For the text-containing cell, return its midpoint in [X, Y] coordinate format. 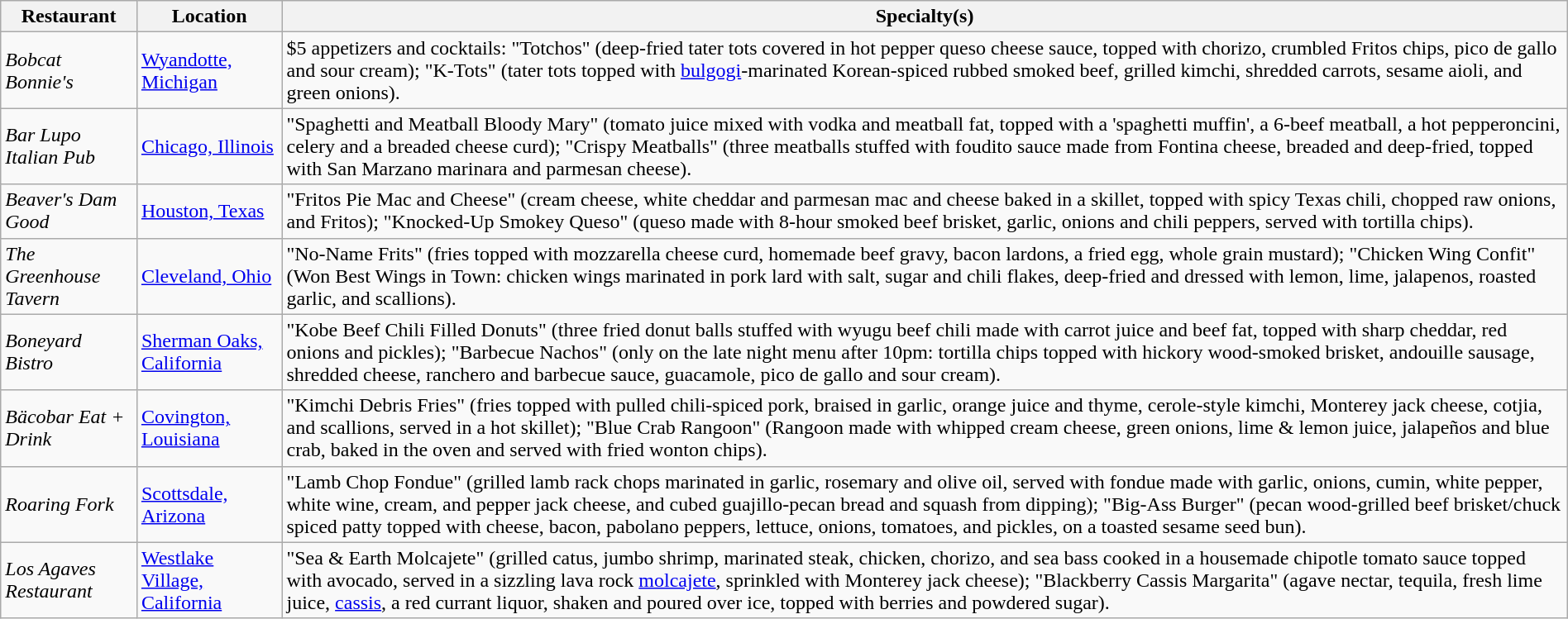
Bäcobar Eat + Drink [69, 428]
Cleveland, Ohio [209, 276]
Beaver's Dam Good [69, 212]
Chicago, Illinois [209, 146]
Bar Lupo Italian Pub [69, 146]
Wyandotte, Michigan [209, 70]
Houston, Texas [209, 212]
Specialty(s) [925, 17]
Location [209, 17]
Bobcat Bonnie's [69, 70]
Westlake Village, California [209, 580]
Sherman Oaks, California [209, 352]
Los Agaves Restaurant [69, 580]
Boneyard Bistro [69, 352]
Covington, Louisiana [209, 428]
Restaurant [69, 17]
Scottsdale, Arizona [209, 504]
The Greenhouse Tavern [69, 276]
Roaring Fork [69, 504]
